Find where the given text appears and provide that cell's center as (X, Y) coordinate. 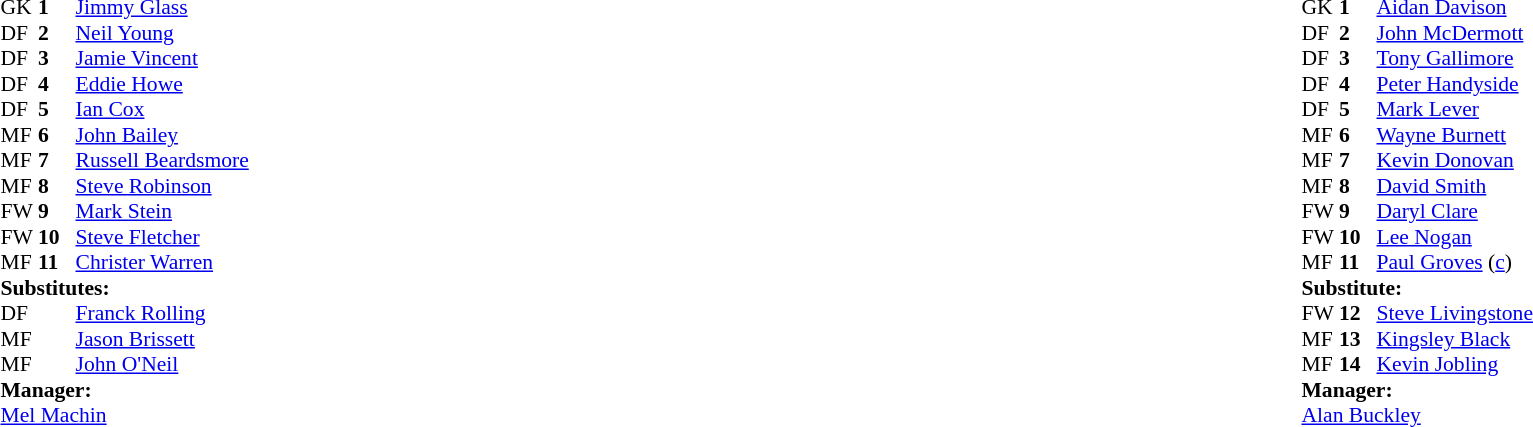
John Bailey (162, 135)
Jamie Vincent (162, 59)
Paul Groves (c) (1454, 263)
Ian Cox (162, 109)
Eddie Howe (162, 84)
Kevin Jobling (1454, 365)
Kingsley Black (1454, 339)
Neil Young (162, 33)
Kevin Donovan (1454, 161)
Tony Gallimore (1454, 59)
Christer Warren (162, 263)
John O'Neil (162, 365)
Franck Rolling (162, 313)
Russell Beardsmore (162, 161)
Steve Robinson (162, 186)
Steve Livingstone (1454, 313)
Substitute: (1416, 288)
Mark Lever (1454, 109)
Daryl Clare (1454, 211)
Wayne Burnett (1454, 135)
Mark Stein (162, 211)
David Smith (1454, 186)
13 (1358, 339)
Substitutes: (124, 288)
Steve Fletcher (162, 237)
Peter Handyside (1454, 84)
12 (1358, 313)
John McDermott (1454, 33)
14 (1358, 365)
Jason Brissett (162, 339)
Lee Nogan (1454, 237)
